From the cell containing the given text, extract its center point as [x, y] coordinate. 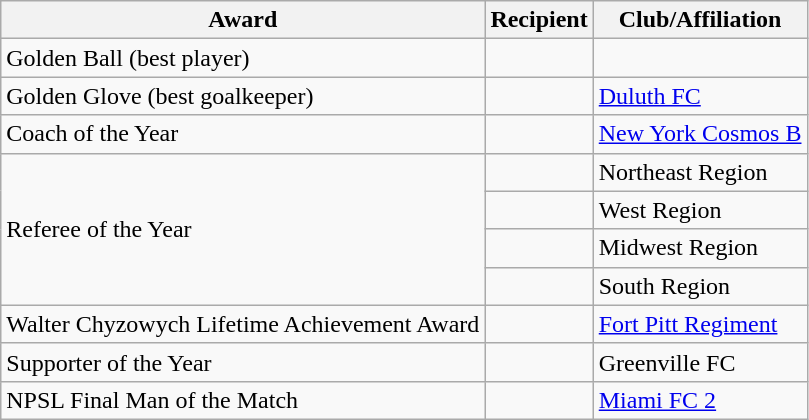
Supporter of the Year [243, 362]
South Region [700, 286]
Club/Affiliation [700, 20]
Greenville FC [700, 362]
West Region [700, 210]
Fort Pitt Regiment [700, 324]
Golden Glove (best goalkeeper) [243, 96]
Golden Ball (best player) [243, 58]
Duluth FC [700, 96]
Recipient [539, 20]
Award [243, 20]
Referee of the Year [243, 229]
Midwest Region [700, 248]
Northeast Region [700, 172]
Walter Chyzowych Lifetime Achievement Award [243, 324]
New York Cosmos B [700, 134]
NPSL Final Man of the Match [243, 400]
Coach of the Year [243, 134]
Miami FC 2 [700, 400]
